Search for the cell housing the specified text and yield its [x, y] center coordinate. 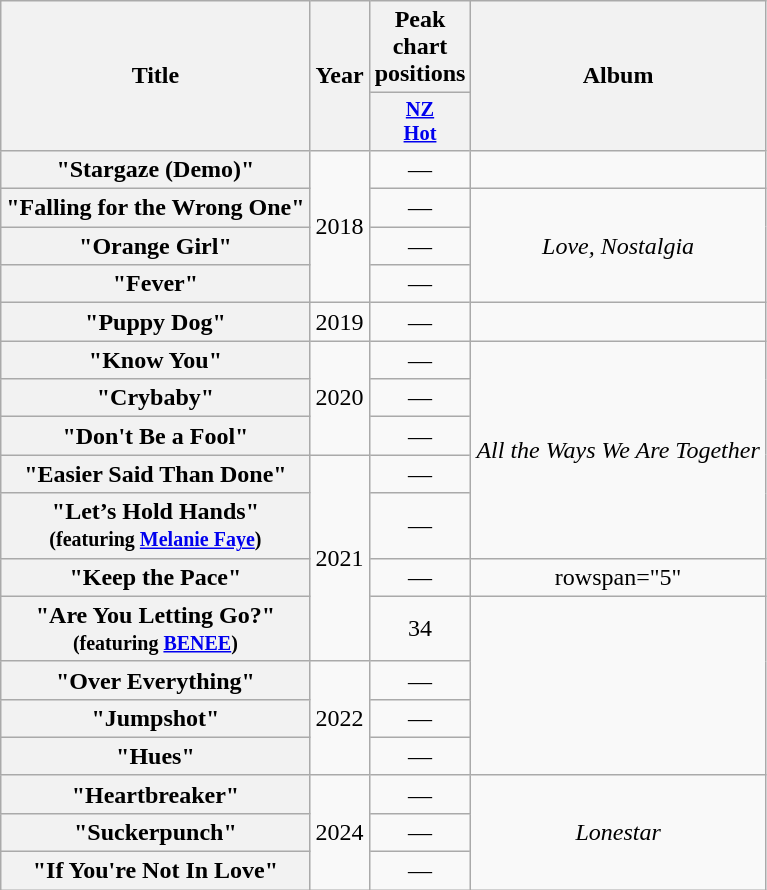
rowspan="5" [618, 577]
2022 [340, 718]
"Jumpshot" [156, 718]
All the Ways We Are Together [618, 450]
34 [420, 628]
NZHot [420, 122]
"Fever" [156, 284]
"Easier Said Than Done" [156, 474]
Title [156, 76]
"Stargaze (Demo)" [156, 169]
"Falling for the Wrong One" [156, 208]
Lonestar [618, 832]
2020 [340, 398]
"Heartbreaker" [156, 794]
2024 [340, 832]
"Know You" [156, 360]
"Suckerpunch" [156, 832]
Peak chart positions [420, 47]
2021 [340, 558]
"Over Everything" [156, 680]
"Hues" [156, 756]
"Keep the Pace" [156, 577]
Year [340, 76]
"Don't Be a Fool" [156, 436]
2019 [340, 322]
"Orange Girl" [156, 246]
"Are You Letting Go?"(featuring BENEE) [156, 628]
"If You're Not In Love" [156, 871]
Love, Nostalgia [618, 246]
"Puppy Dog" [156, 322]
"Crybaby" [156, 398]
2018 [340, 226]
Album [618, 76]
"Let’s Hold Hands"(featuring Melanie Faye) [156, 526]
